Scan for the cell matching the given text and deliver its (X, Y) coordinate at center. 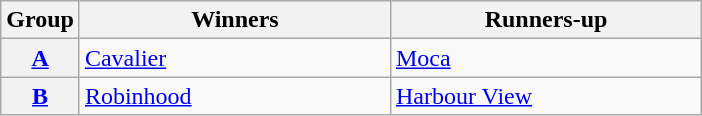
Robinhood (234, 96)
A (40, 58)
Harbour View (546, 96)
Group (40, 20)
Cavalier (234, 58)
Winners (234, 20)
Runners-up (546, 20)
Moca (546, 58)
B (40, 96)
